Provide the (X, Y) coordinate of the cell's center where the given text is located.  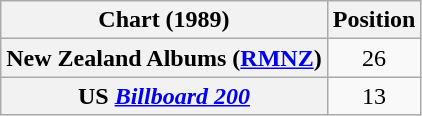
26 (374, 58)
New Zealand Albums (RMNZ) (164, 58)
US Billboard 200 (164, 96)
Position (374, 20)
13 (374, 96)
Chart (1989) (164, 20)
